Determine the [x, y] coordinate at the center of the cell enclosing the given text.  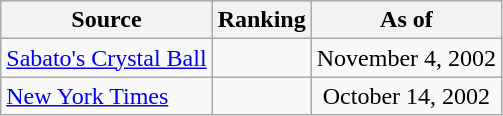
October 14, 2002 [406, 96]
Ranking [262, 20]
Sabato's Crystal Ball [106, 58]
Source [106, 20]
November 4, 2002 [406, 58]
As of [406, 20]
New York Times [106, 96]
